Determine the (X, Y) coordinate at the center of the cell enclosing the given text.  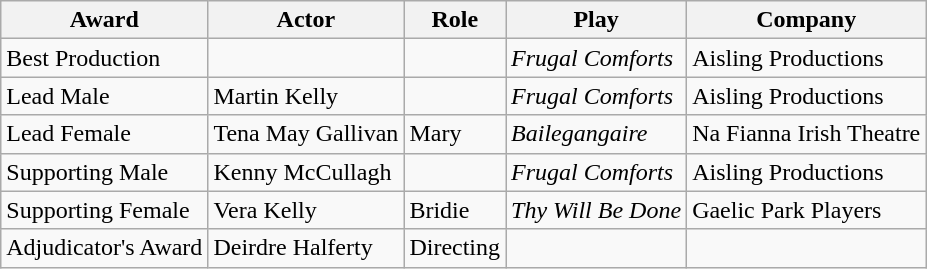
Kenny McCullagh (306, 172)
Lead Female (104, 134)
Thy Will Be Done (596, 210)
Actor (306, 20)
Na Fianna Irish Theatre (806, 134)
Best Production (104, 58)
Supporting Male (104, 172)
Bailegangaire (596, 134)
Adjudicator's Award (104, 248)
Play (596, 20)
Martin Kelly (306, 96)
Directing (455, 248)
Award (104, 20)
Tena May Gallivan (306, 134)
Lead Male (104, 96)
Supporting Female (104, 210)
Vera Kelly (306, 210)
Gaelic Park Players (806, 210)
Deirdre Halferty (306, 248)
Role (455, 20)
Mary (455, 134)
Company (806, 20)
Bridie (455, 210)
